Capture the cell that displays the provided text and extract its [x, y] central coordinate. 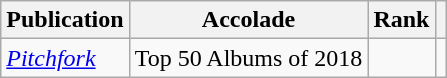
Publication [65, 20]
Rank [402, 20]
Top 50 Albums of 2018 [248, 58]
Accolade [248, 20]
Pitchfork [65, 58]
